Return the [X, Y] coordinate for the center point of the cell that contains the specified text.  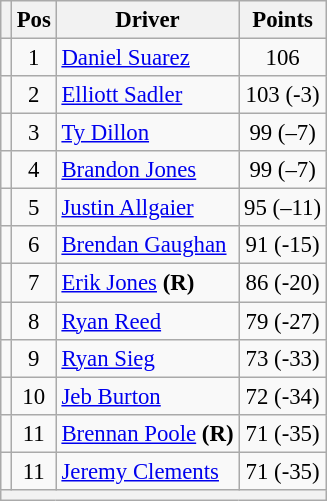
86 (-20) [283, 283]
Brandon Jones [148, 170]
4 [34, 170]
91 (-15) [283, 245]
10 [34, 396]
1 [34, 58]
Ty Dillon [148, 133]
Brennan Poole (R) [148, 433]
6 [34, 245]
Pos [34, 20]
103 (-3) [283, 95]
Erik Jones (R) [148, 283]
9 [34, 358]
106 [283, 58]
Ryan Reed [148, 321]
Jeb Burton [148, 396]
5 [34, 208]
2 [34, 95]
3 [34, 133]
7 [34, 283]
Daniel Suarez [148, 58]
Driver [148, 20]
73 (-33) [283, 358]
Jeremy Clements [148, 471]
Justin Allgaier [148, 208]
Elliott Sadler [148, 95]
Brendan Gaughan [148, 245]
Points [283, 20]
72 (-34) [283, 396]
79 (-27) [283, 321]
Ryan Sieg [148, 358]
8 [34, 321]
95 (–11) [283, 208]
